Identify which cell holds the provided text, then report its (X, Y) central coordinate. 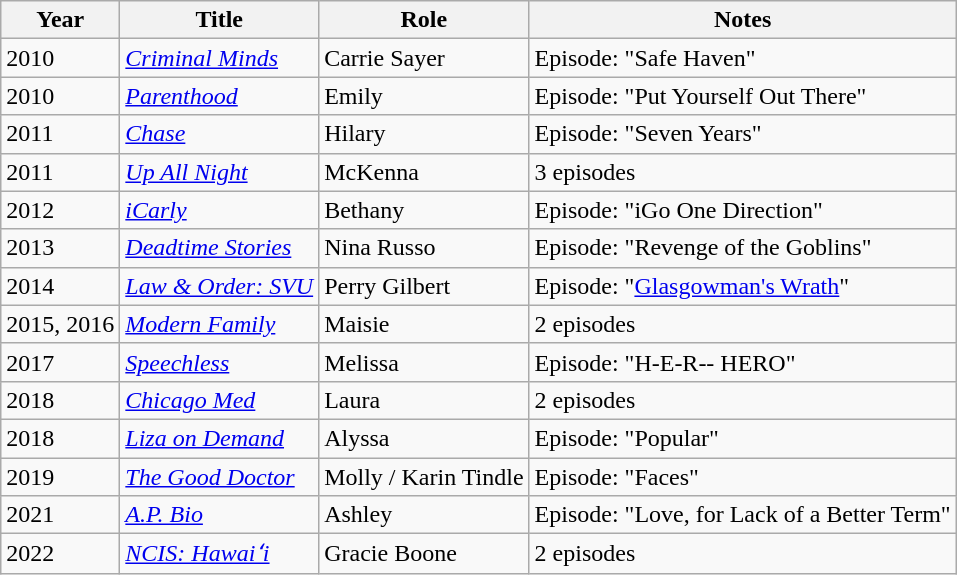
Episode: "iGo One Direction" (742, 210)
Title (220, 20)
Episode: "Seven Years" (742, 134)
Episode: "Put Yourself Out There" (742, 96)
Episode: "Revenge of the Goblins" (742, 248)
Maisie (424, 324)
2014 (60, 286)
Deadtime Stories (220, 248)
2019 (60, 477)
The Good Doctor (220, 477)
3 episodes (742, 172)
Ashley (424, 515)
Role (424, 20)
Episode: "H-E-R-- HERO" (742, 362)
Carrie Sayer (424, 58)
McKenna (424, 172)
2013 (60, 248)
Gracie Boone (424, 554)
Melissa (424, 362)
NCIS: Hawaiʻi (220, 554)
Notes (742, 20)
Modern Family (220, 324)
Episode: "Popular" (742, 438)
Episode: "Safe Haven" (742, 58)
A.P. Bio (220, 515)
Bethany (424, 210)
Up All Night (220, 172)
2012 (60, 210)
Episode: "Faces" (742, 477)
Emily (424, 96)
Episode: "Glasgowman's Wrath" (742, 286)
Chicago Med (220, 400)
Episode: "Love, for Lack of a Better Term" (742, 515)
Nina Russo (424, 248)
iCarly (220, 210)
Molly / Karin Tindle (424, 477)
Law & Order: SVU (220, 286)
Liza on Demand (220, 438)
Hilary (424, 134)
Criminal Minds (220, 58)
2017 (60, 362)
Perry Gilbert (424, 286)
Year (60, 20)
Chase (220, 134)
Parenthood (220, 96)
Speechless (220, 362)
2015, 2016 (60, 324)
Laura (424, 400)
2022 (60, 554)
Alyssa (424, 438)
2021 (60, 515)
